Detect which cell encompasses the target text, then output its (x, y) center coordinate. 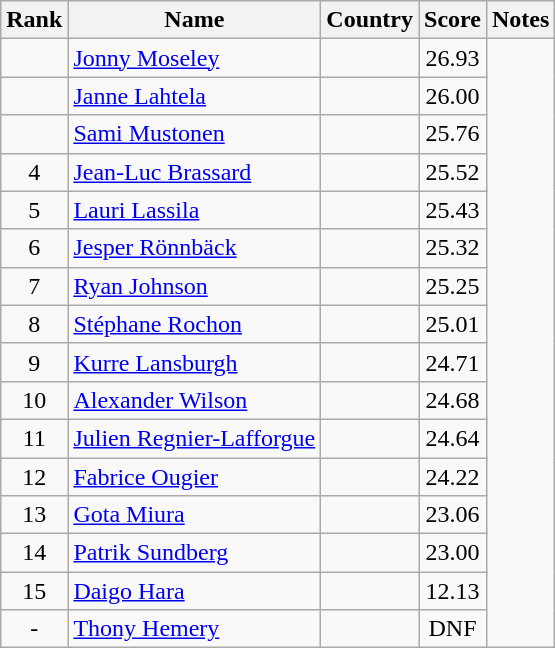
10 (34, 400)
Jesper Rönnbäck (194, 248)
Ryan Johnson (194, 286)
Gota Miura (194, 515)
25.01 (453, 324)
Janne Lahtela (194, 96)
12.13 (453, 591)
9 (34, 362)
Name (194, 20)
Country (370, 20)
7 (34, 286)
15 (34, 591)
5 (34, 210)
24.71 (453, 362)
6 (34, 248)
Score (453, 20)
26.93 (453, 58)
Fabrice Ougier (194, 477)
Lauri Lassila (194, 210)
Julien Regnier-Lafforgue (194, 438)
Jonny Moseley (194, 58)
- (34, 629)
Jean-Luc Brassard (194, 172)
Stéphane Rochon (194, 324)
24.68 (453, 400)
4 (34, 172)
13 (34, 515)
23.06 (453, 515)
24.64 (453, 438)
Kurre Lansburgh (194, 362)
25.25 (453, 286)
23.00 (453, 553)
11 (34, 438)
25.52 (453, 172)
Alexander Wilson (194, 400)
8 (34, 324)
24.22 (453, 477)
Rank (34, 20)
12 (34, 477)
Thony Hemery (194, 629)
Daigo Hara (194, 591)
26.00 (453, 96)
DNF (453, 629)
14 (34, 553)
25.43 (453, 210)
25.76 (453, 134)
25.32 (453, 248)
Notes (520, 20)
Sami Mustonen (194, 134)
Patrik Sundberg (194, 553)
